Provide the [x, y] coordinate of the cell's center where the given text is located.  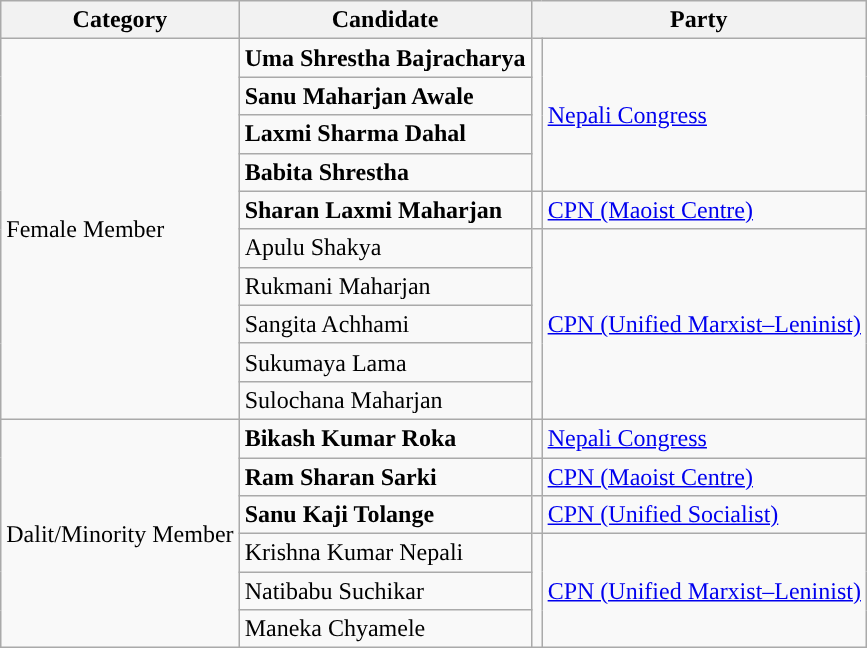
Ram Sharan Sarki [385, 477]
Laxmi Sharma Dahal [385, 134]
Party [698, 20]
Sangita Achhami [385, 324]
Rukmani Maharjan [385, 286]
Female Member [120, 230]
Maneka Chyamele [385, 629]
CPN (Unified Socialist) [704, 515]
Babita Shrestha [385, 172]
Uma Shrestha Bajracharya [385, 58]
Sukumaya Lama [385, 362]
Natibabu Suchikar [385, 591]
Sulochana Maharjan [385, 400]
Dalit/Minority Member [120, 533]
Krishna Kumar Nepali [385, 553]
Bikash Kumar Roka [385, 438]
Candidate [385, 20]
Apulu Shakya [385, 248]
Sanu Kaji Tolange [385, 515]
Sanu Maharjan Awale [385, 96]
Category [120, 20]
Sharan Laxmi Maharjan [385, 210]
